Detect which cell encompasses the target text, then output its [x, y] center coordinate. 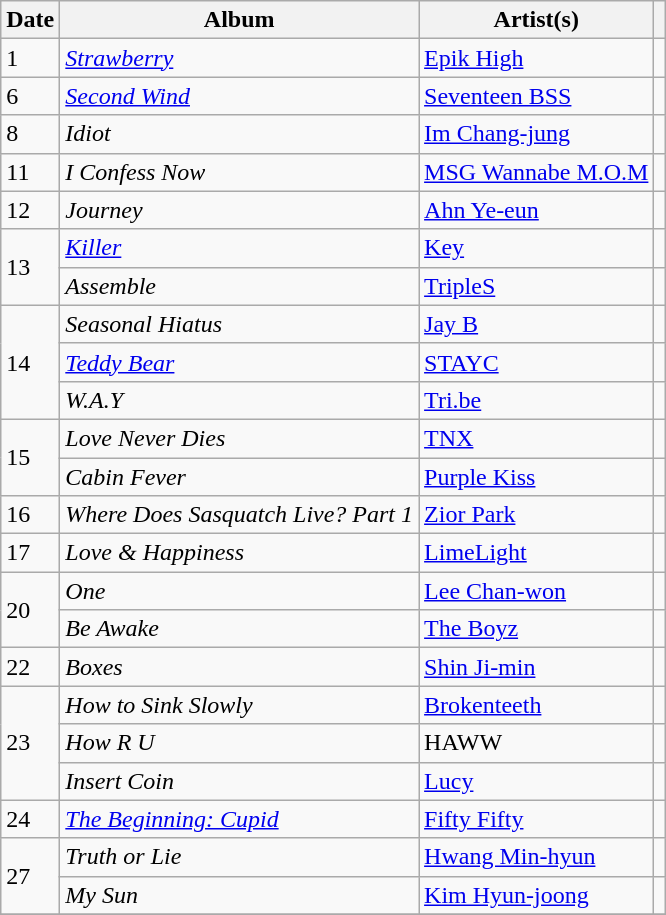
Be Awake [240, 629]
27 [30, 876]
Idiot [240, 134]
Assemble [240, 286]
How to Sink Slowly [240, 705]
Album [240, 20]
Jay B [536, 324]
Second Wind [240, 96]
Insert Coin [240, 781]
1 [30, 58]
The Beginning: Cupid [240, 819]
14 [30, 362]
Cabin Fever [240, 477]
13 [30, 267]
HAWW [536, 743]
LimeLight [536, 553]
24 [30, 819]
Killer [240, 248]
MSG Wannabe M.O.M [536, 172]
How R U [240, 743]
Journey [240, 210]
Kim Hyun-joong [536, 895]
Lucy [536, 781]
Purple Kiss [536, 477]
Love Never Dies [240, 438]
6 [30, 96]
Teddy Bear [240, 362]
Seventeen BSS [536, 96]
17 [30, 553]
TripleS [536, 286]
Fifty Fifty [536, 819]
The Boyz [536, 629]
STAYC [536, 362]
8 [30, 134]
Brokenteeth [536, 705]
Epik High [536, 58]
Strawberry [240, 58]
I Confess Now [240, 172]
Boxes [240, 667]
Love & Happiness [240, 553]
Date [30, 20]
23 [30, 743]
W.A.Y [240, 400]
Seasonal Hiatus [240, 324]
22 [30, 667]
Im Chang-jung [536, 134]
15 [30, 457]
Shin Ji-min [536, 667]
Truth or Lie [240, 857]
My Sun [240, 895]
Ahn Ye-eun [536, 210]
11 [30, 172]
Where Does Sasquatch Live? Part 1 [240, 515]
Artist(s) [536, 20]
Key [536, 248]
One [240, 591]
20 [30, 610]
12 [30, 210]
Hwang Min-hyun [536, 857]
16 [30, 515]
Lee Chan-won [536, 591]
Zior Park [536, 515]
Tri.be [536, 400]
TNX [536, 438]
